Search for the cell housing the specified text and yield its (x, y) center coordinate. 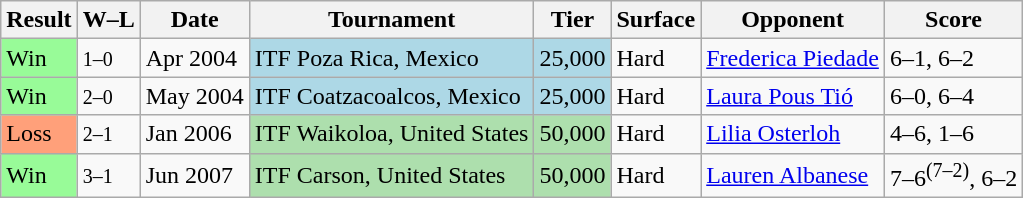
Lilia Osterloh (793, 134)
Laura Pous Tió (793, 96)
Opponent (793, 20)
Result (39, 20)
ITF Poza Rica, Mexico (392, 58)
Score (953, 20)
2–1 (108, 134)
ITF Carson, United States (392, 176)
7–6(7–2), 6–2 (953, 176)
ITF Waikoloa, United States (392, 134)
Tournament (392, 20)
Lauren Albanese (793, 176)
1–0 (108, 58)
Jan 2006 (194, 134)
3–1 (108, 176)
W–L (108, 20)
4–6, 1–6 (953, 134)
Tier (572, 20)
Frederica Piedade (793, 58)
Jun 2007 (194, 176)
Surface (656, 20)
6–1, 6–2 (953, 58)
Date (194, 20)
Loss (39, 134)
6–0, 6–4 (953, 96)
ITF Coatzacoalcos, Mexico (392, 96)
2–0 (108, 96)
Apr 2004 (194, 58)
May 2004 (194, 96)
